Extract the (x, y) coordinate from the center of the cell holding the provided text.  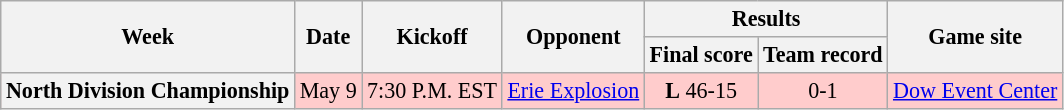
Game site (976, 36)
Date (328, 36)
Week (148, 36)
Dow Event Center (976, 90)
Results (766, 18)
North Division Championship (148, 90)
7:30 P.M. EST (432, 90)
L 46-15 (701, 90)
0-1 (823, 90)
Kickoff (432, 36)
Team record (823, 54)
Erie Explosion (573, 90)
Final score (701, 54)
May 9 (328, 90)
Opponent (573, 36)
